Provide the [X, Y] coordinate of the cell's center where the given text is located.  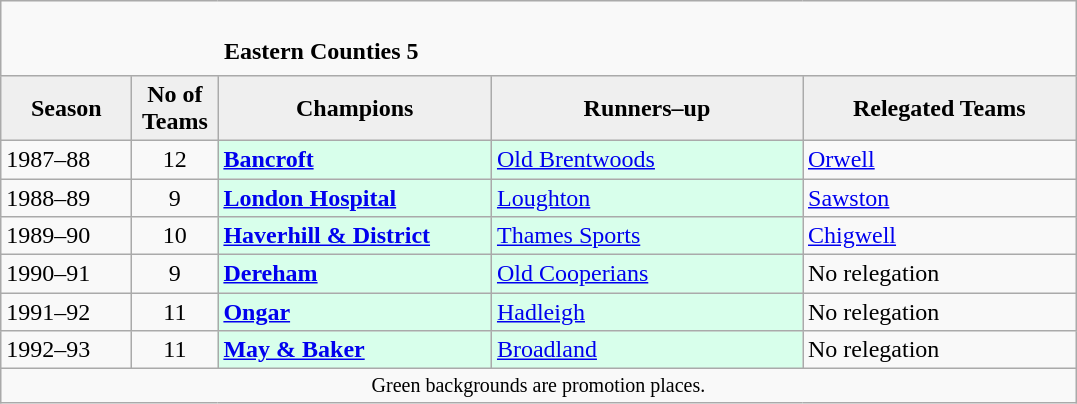
Sawston [939, 197]
Season [66, 108]
Broadland [646, 350]
London Hospital [355, 197]
Champions [355, 108]
Old Cooperians [646, 274]
Dereham [355, 274]
1989–90 [66, 236]
May & Baker [355, 350]
12 [175, 159]
Thames Sports [646, 236]
1990–91 [66, 274]
No of Teams [175, 108]
Runners–up [646, 108]
Orwell [939, 159]
Bancroft [355, 159]
1991–92 [66, 312]
Green backgrounds are promotion places. [538, 386]
Haverhill & District [355, 236]
1987–88 [66, 159]
Loughton [646, 197]
Old Brentwoods [646, 159]
Relegated Teams [939, 108]
1992–93 [66, 350]
10 [175, 236]
Ongar [355, 312]
Chigwell [939, 236]
1988–89 [66, 197]
Hadleigh [646, 312]
